Output the [x, y] coordinate of the center of the cell containing the given text.  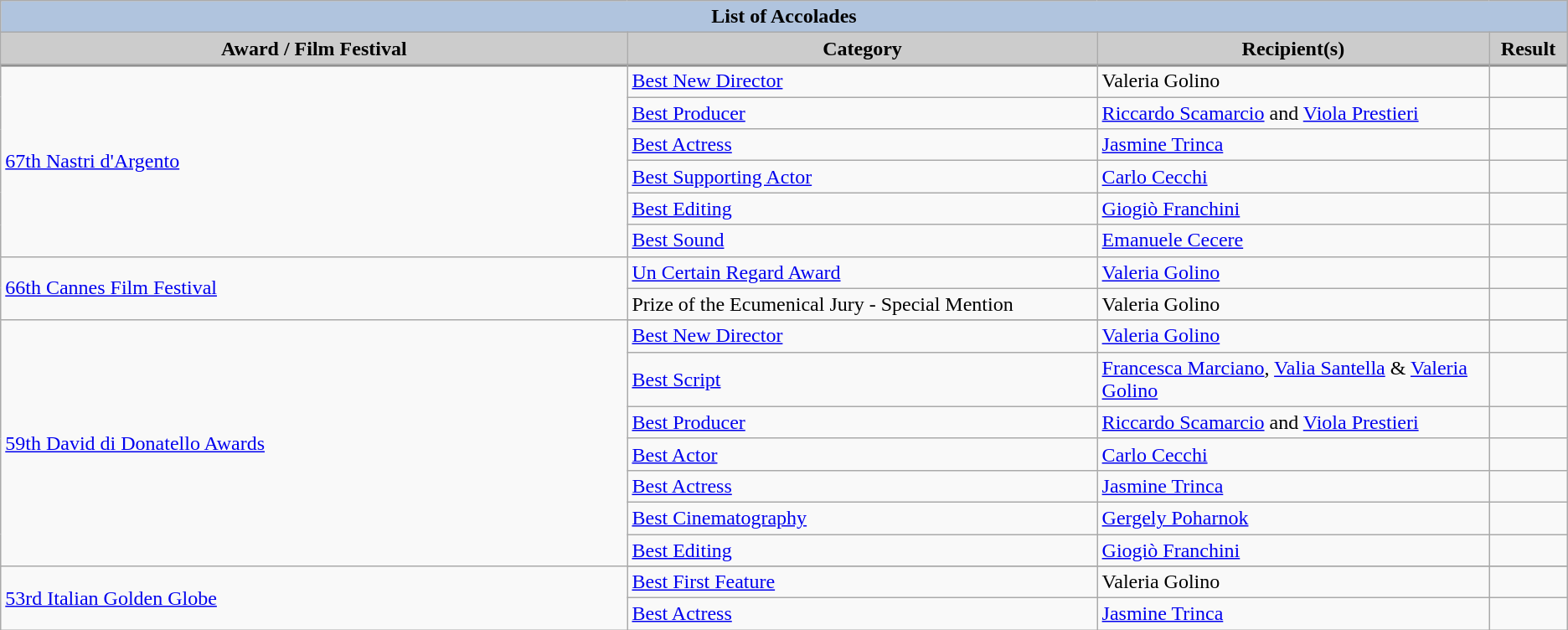
Best First Feature [863, 582]
Award / Film Festival [314, 49]
53rd Italian Golden Globe [314, 598]
Francesca Marciano, Valia Santella & Valeria Golino [1293, 379]
Best Actor [863, 454]
Prize of the Ecumenical Jury - Special Mention [863, 304]
List of Accolades [784, 17]
67th Nastri d'Argento [314, 161]
Best Supporting Actor [863, 177]
66th Cannes Film Festival [314, 288]
Result [1529, 49]
Recipient(s) [1293, 49]
59th David di Donatello Awards [314, 442]
Category [863, 49]
Best Cinematography [863, 518]
Best Script [863, 379]
Emanuele Cecere [1293, 240]
Un Certain Regard Award [863, 272]
Gergely Poharnok [1293, 518]
Best Sound [863, 240]
